Return (X, Y) of the center of cell containing provided text 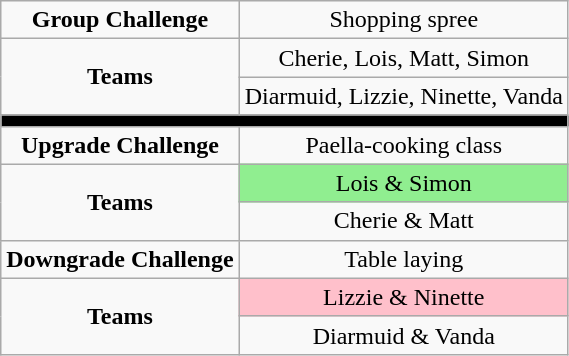
Table laying (404, 259)
Cherie & Matt (404, 221)
Cherie, Lois, Matt, Simon (404, 58)
Diarmuid, Lizzie, Ninette, Vanda (404, 96)
Upgrade Challenge (120, 145)
Diarmuid & Vanda (404, 335)
Lois & Simon (404, 183)
Group Challenge (120, 20)
Downgrade Challenge (120, 259)
Shopping spree (404, 20)
Lizzie & Ninette (404, 297)
Paella-cooking class (404, 145)
